Determine the (X, Y) coordinate at the center of the cell enclosing the given text.  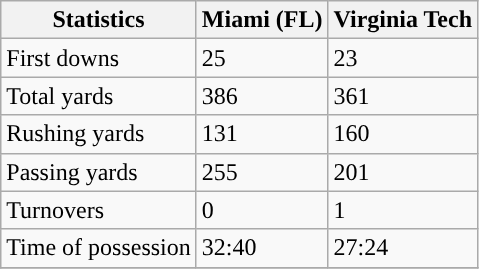
Passing yards (99, 172)
Total yards (99, 96)
32:40 (262, 248)
361 (403, 96)
160 (403, 134)
1 (403, 210)
Turnovers (99, 210)
Rushing yards (99, 134)
25 (262, 58)
Time of possession (99, 248)
27:24 (403, 248)
0 (262, 210)
23 (403, 58)
255 (262, 172)
131 (262, 134)
Statistics (99, 20)
Virginia Tech (403, 20)
386 (262, 96)
Miami (FL) (262, 20)
201 (403, 172)
First downs (99, 58)
